Extract the (X, Y) coordinate from the center of the cell holding the provided text.  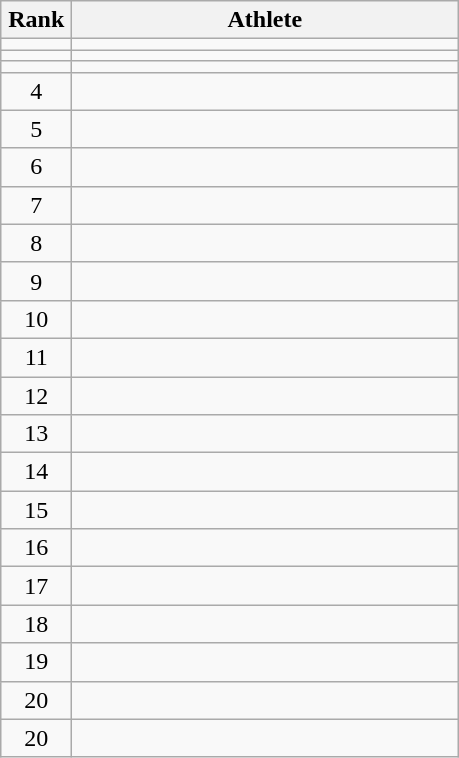
17 (36, 586)
14 (36, 472)
9 (36, 281)
Athlete (265, 20)
7 (36, 205)
19 (36, 662)
8 (36, 243)
12 (36, 395)
15 (36, 510)
4 (36, 91)
5 (36, 129)
Rank (36, 20)
16 (36, 548)
18 (36, 624)
6 (36, 167)
11 (36, 357)
10 (36, 319)
13 (36, 434)
